Locate the cell with the specified text and output its [X, Y] center coordinate. 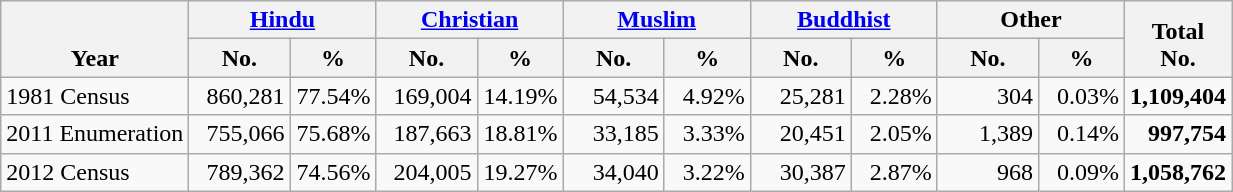
2011 Enumeration [95, 134]
Muslim [656, 20]
Other [1030, 20]
54,534 [614, 96]
33,185 [614, 134]
Hindu [282, 20]
1,058,762 [1178, 172]
4.92% [707, 96]
997,754 [1178, 134]
14.19% [520, 96]
1981 Census [95, 96]
1,109,404 [1178, 96]
Year [95, 39]
74.56% [333, 172]
0.09% [1081, 172]
25,281 [800, 96]
2012 Census [95, 172]
789,362 [240, 172]
30,387 [800, 172]
18.81% [520, 134]
968 [988, 172]
187,663 [426, 134]
75.68% [333, 134]
34,040 [614, 172]
860,281 [240, 96]
304 [988, 96]
0.03% [1081, 96]
169,004 [426, 96]
204,005 [426, 172]
TotalNo. [1178, 39]
3.33% [707, 134]
Christian [470, 20]
2.05% [894, 134]
19.27% [520, 172]
77.54% [333, 96]
20,451 [800, 134]
0.14% [1081, 134]
1,389 [988, 134]
3.22% [707, 172]
2.28% [894, 96]
2.87% [894, 172]
Buddhist [844, 20]
755,066 [240, 134]
